Provide the [X, Y] coordinate of the cell's center where the given text is located.  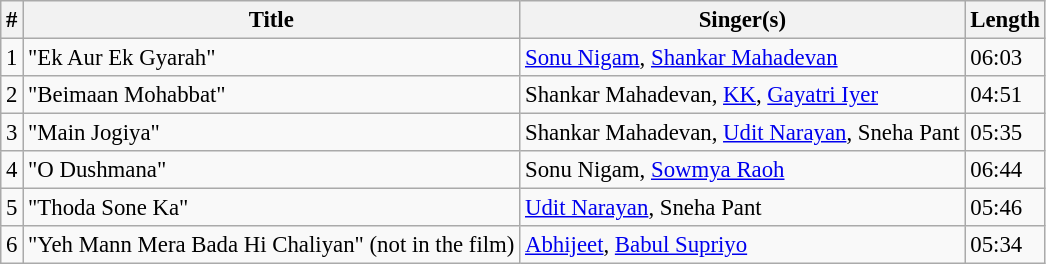
Shankar Mahadevan, KK, Gayatri Iyer [742, 95]
04:51 [1005, 95]
Abhijeet, Babul Supriyo [742, 245]
Sonu Nigam, Shankar Mahadevan [742, 58]
06:44 [1005, 170]
1 [12, 58]
6 [12, 245]
Singer(s) [742, 20]
Shankar Mahadevan, Udit Narayan, Sneha Pant [742, 133]
3 [12, 133]
2 [12, 95]
05:35 [1005, 133]
Title [272, 20]
Length [1005, 20]
4 [12, 170]
"Yeh Mann Mera Bada Hi Chaliyan" (not in the film) [272, 245]
"O Dushmana" [272, 170]
06:03 [1005, 58]
5 [12, 208]
# [12, 20]
"Main Jogiya" [272, 133]
Sonu Nigam, Sowmya Raoh [742, 170]
05:46 [1005, 208]
"Beimaan Mohabbat" [272, 95]
05:34 [1005, 245]
"Ek Aur Ek Gyarah" [272, 58]
"Thoda Sone Ka" [272, 208]
Udit Narayan, Sneha Pant [742, 208]
